Capture the cell that displays the provided text and extract its (X, Y) central coordinate. 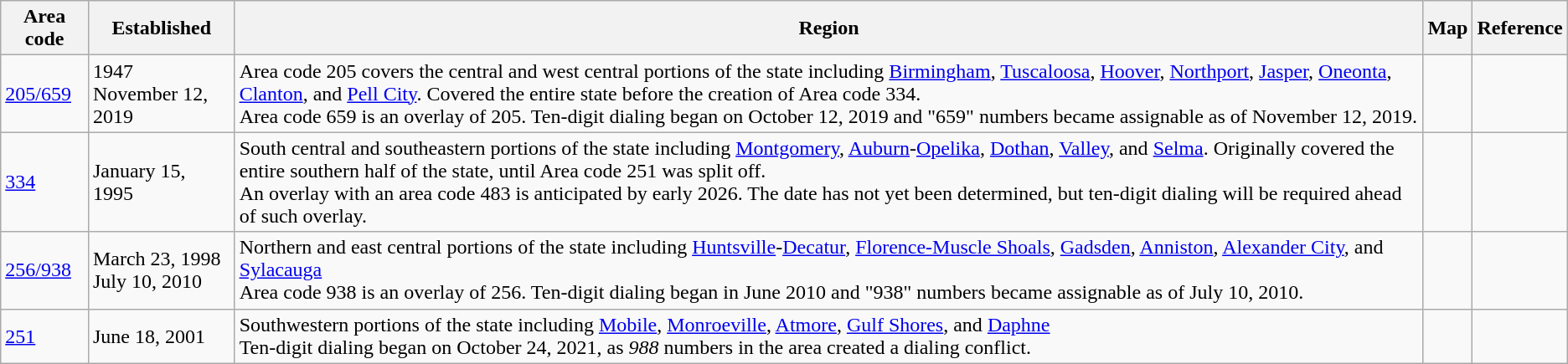
March 23, 1998July 10, 2010 (161, 270)
Reference (1519, 28)
Region (829, 28)
Area code (45, 28)
256/938 (45, 270)
251 (45, 336)
June 18, 2001 (161, 336)
January 15, 1995 (161, 182)
Map (1447, 28)
334 (45, 182)
Established (161, 28)
1947November 12, 2019 (161, 94)
205/659 (45, 94)
